Provide the (X, Y) coordinate of the cell's center where the given text is located.  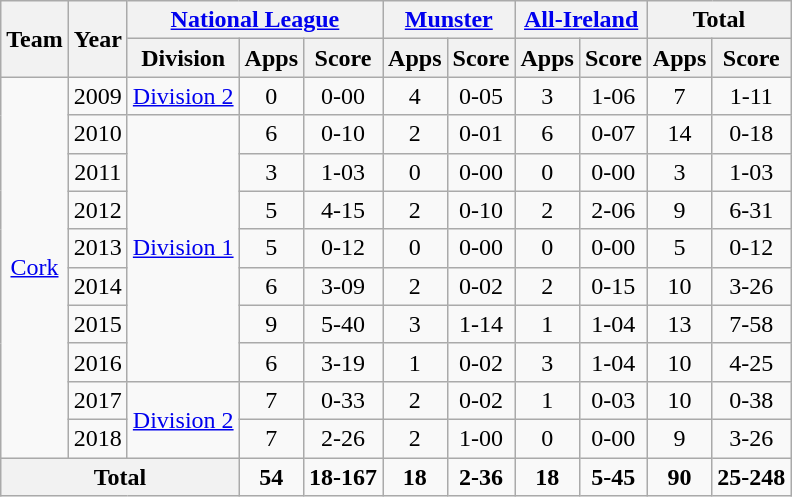
Division (183, 58)
6-31 (752, 210)
5-40 (344, 324)
25-248 (752, 477)
3-09 (344, 286)
0-15 (613, 286)
2012 (98, 210)
7-58 (752, 324)
14 (679, 134)
2014 (98, 286)
2016 (98, 362)
Year (98, 39)
Cork (35, 268)
4-15 (344, 210)
1-14 (481, 324)
2-36 (481, 477)
2013 (98, 248)
0-01 (481, 134)
54 (271, 477)
2018 (98, 438)
2009 (98, 96)
1-06 (613, 96)
Division 1 (183, 248)
1-11 (752, 96)
5-45 (613, 477)
13 (679, 324)
2017 (98, 400)
90 (679, 477)
0-07 (613, 134)
2015 (98, 324)
4-25 (752, 362)
0-33 (344, 400)
National League (254, 20)
All-Ireland (581, 20)
2011 (98, 172)
0-03 (613, 400)
4 (415, 96)
2-26 (344, 438)
0-38 (752, 400)
Team (35, 39)
1-00 (481, 438)
2-06 (613, 210)
0-05 (481, 96)
3-19 (344, 362)
0-18 (752, 134)
Munster (449, 20)
18-167 (344, 477)
2010 (98, 134)
